Detect which cell encompasses the target text, then output its (X, Y) center coordinate. 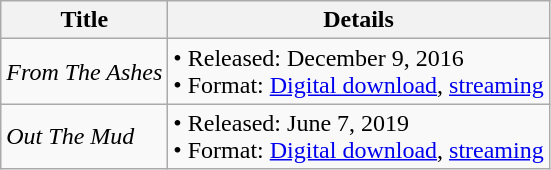
From The Ashes (84, 72)
Title (84, 20)
• Released: June 7, 2019• Format: Digital download, streaming (358, 136)
Out The Mud (84, 136)
Details (358, 20)
• Released: December 9, 2016• Format: Digital download, streaming (358, 72)
